Identify which cell holds the provided text, then report its (X, Y) central coordinate. 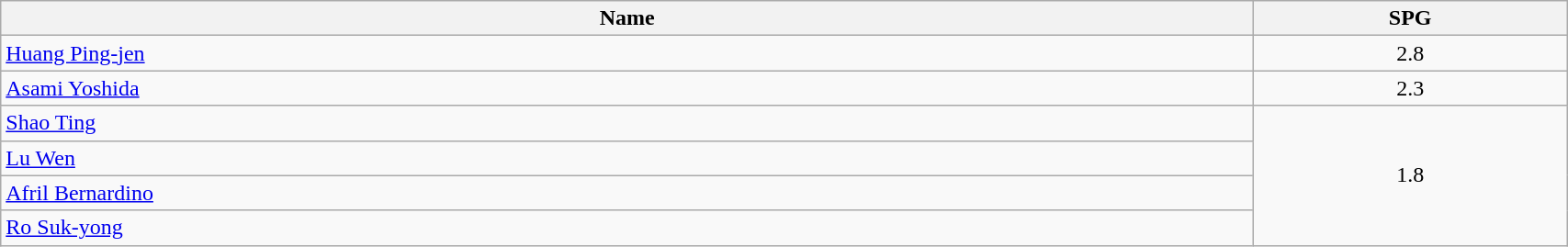
2.8 (1411, 53)
2.3 (1411, 88)
SPG (1411, 18)
Lu Wen (627, 158)
Shao Ting (627, 123)
Name (627, 18)
Afril Bernardino (627, 193)
Huang Ping-jen (627, 53)
1.8 (1411, 175)
Ro Suk-yong (627, 228)
Asami Yoshida (627, 88)
